Provide the (x, y) coordinate of the cell's center where the given text is located.  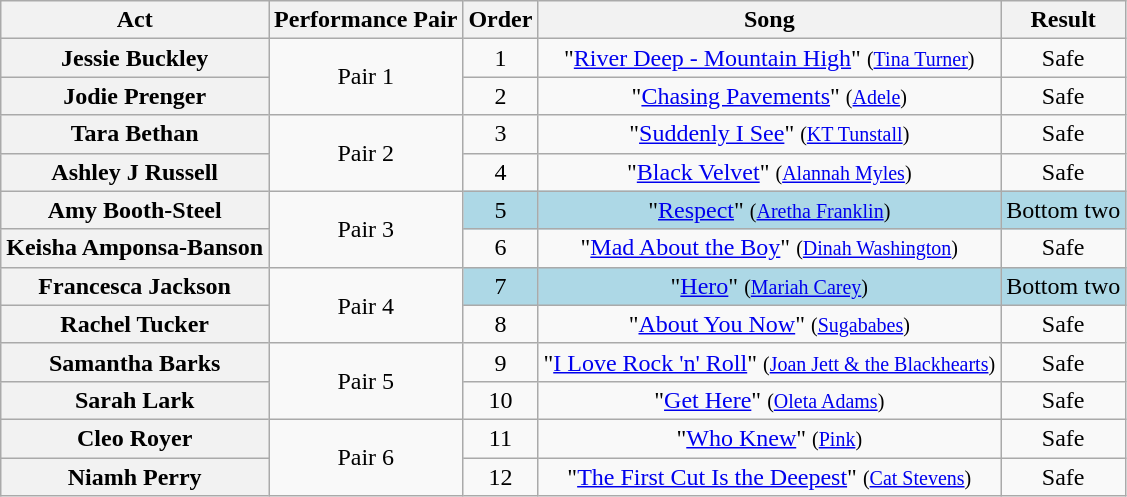
"Get Here" (Oleta Adams) (770, 400)
"About You Now" (Sugababes) (770, 324)
8 (500, 324)
"I Love Rock 'n' Roll" (Joan Jett & the Blackhearts) (770, 362)
11 (500, 438)
"Mad About the Boy" (Dinah Washington) (770, 248)
5 (500, 210)
Cleo Royer (135, 438)
Pair 3 (366, 229)
Result (1064, 20)
Rachel Tucker (135, 324)
4 (500, 172)
Order (500, 20)
7 (500, 286)
Performance Pair (366, 20)
"Black Velvet" (Alannah Myles) (770, 172)
"Hero" (Mariah Carey) (770, 286)
Amy Booth-Steel (135, 210)
"Respect" (Aretha Franklin) (770, 210)
"River Deep - Mountain High" (Tina Turner) (770, 58)
"Suddenly I See" (KT Tunstall) (770, 134)
Samantha Barks (135, 362)
Keisha Amponsa-Banson (135, 248)
"Chasing Pavements" (Adele) (770, 96)
Jodie Prenger (135, 96)
Song (770, 20)
3 (500, 134)
1 (500, 58)
2 (500, 96)
Pair 2 (366, 153)
Pair 4 (366, 305)
Act (135, 20)
"Who Knew" (Pink) (770, 438)
"The First Cut Is the Deepest" (Cat Stevens) (770, 477)
Ashley J Russell (135, 172)
Pair 1 (366, 77)
10 (500, 400)
9 (500, 362)
Tara Bethan (135, 134)
Jessie Buckley (135, 58)
Francesca Jackson (135, 286)
Sarah Lark (135, 400)
6 (500, 248)
Pair 6 (366, 457)
Pair 5 (366, 381)
12 (500, 477)
Niamh Perry (135, 477)
